Scan for the cell matching the given text and deliver its (x, y) coordinate at center. 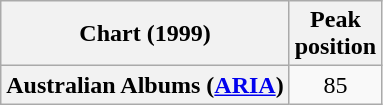
Peakposition (335, 34)
Australian Albums (ARIA) (145, 85)
85 (335, 85)
Chart (1999) (145, 34)
